Return the (X, Y) coordinate for the center point of the cell that contains the specified text.  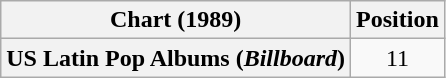
11 (398, 58)
Position (398, 20)
Chart (1989) (176, 20)
US Latin Pop Albums (Billboard) (176, 58)
